Detect which cell encompasses the target text, then output its (X, Y) center coordinate. 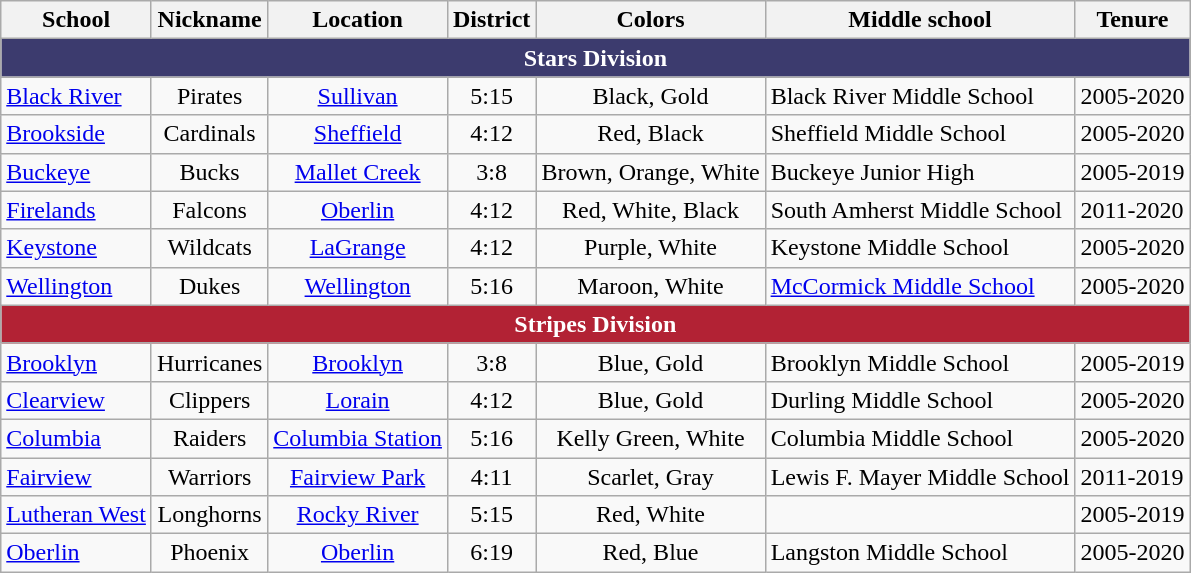
Brown, Orange, White (650, 172)
Warriors (209, 477)
Firelands (76, 210)
Wildcats (209, 248)
Fairview (76, 477)
Pirates (209, 96)
Brooklyn Middle School (920, 362)
Scarlet, Gray (650, 477)
Colors (650, 20)
Langston Middle School (920, 553)
McCormick Middle School (920, 286)
Red, White, Black (650, 210)
Sheffield Middle School (920, 134)
Red, Blue (650, 553)
Nickname (209, 20)
4:11 (491, 477)
Lewis F. Mayer Middle School (920, 477)
Red, Black (650, 134)
Black, Gold (650, 96)
Falcons (209, 210)
Hurricanes (209, 362)
District (491, 20)
Buckeye Junior High (920, 172)
Raiders (209, 438)
Fairview Park (358, 477)
Red, White (650, 515)
School (76, 20)
Stripes Division (596, 324)
Tenure (1132, 20)
Maroon, White (650, 286)
Bucks (209, 172)
2011-2020 (1132, 210)
Brookside (76, 134)
Buckeye (76, 172)
Black River Middle School (920, 96)
Columbia (76, 438)
Rocky River (358, 515)
Sullivan (358, 96)
Mallet Creek (358, 172)
2011-2019 (1132, 477)
Clippers (209, 400)
LaGrange (358, 248)
Lutheran West (76, 515)
Keystone (76, 248)
Kelly Green, White (650, 438)
Columbia Middle School (920, 438)
Lorain (358, 400)
Columbia Station (358, 438)
Purple, White (650, 248)
Keystone Middle School (920, 248)
Black River (76, 96)
Durling Middle School (920, 400)
Middle school (920, 20)
Location (358, 20)
South Amherst Middle School (920, 210)
Phoenix (209, 553)
6:19 (491, 553)
Stars Division (596, 58)
Dukes (209, 286)
Sheffield (358, 134)
Cardinals (209, 134)
Clearview (76, 400)
Longhorns (209, 515)
